Capture the cell that displays the provided text and extract its (X, Y) central coordinate. 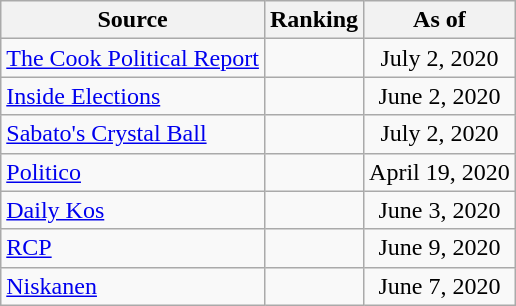
June 7, 2020 (440, 286)
Niskanen (133, 286)
Daily Kos (133, 210)
As of (440, 20)
RCP (133, 248)
June 2, 2020 (440, 96)
Ranking (314, 20)
April 19, 2020 (440, 172)
The Cook Political Report (133, 58)
Inside Elections (133, 96)
Politico (133, 172)
Sabato's Crystal Ball (133, 134)
June 3, 2020 (440, 210)
June 9, 2020 (440, 248)
Source (133, 20)
